Determine the [x, y] coordinate at the center of the cell enclosing the given text.  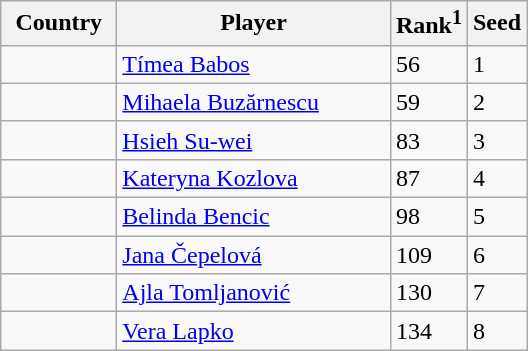
Belinda Bencic [254, 217]
109 [428, 255]
59 [428, 102]
83 [428, 140]
7 [496, 293]
Kateryna Kozlova [254, 178]
Jana Čepelová [254, 255]
130 [428, 293]
134 [428, 331]
Mihaela Buzărnescu [254, 102]
Ajla Tomljanović [254, 293]
5 [496, 217]
Tímea Babos [254, 64]
6 [496, 255]
4 [496, 178]
2 [496, 102]
8 [496, 331]
Vera Lapko [254, 331]
Rank1 [428, 24]
98 [428, 217]
Hsieh Su-wei [254, 140]
56 [428, 64]
Player [254, 24]
3 [496, 140]
Country [59, 24]
Seed [496, 24]
1 [496, 64]
87 [428, 178]
